Determine the [x, y] coordinate at the center of the cell enclosing the given text.  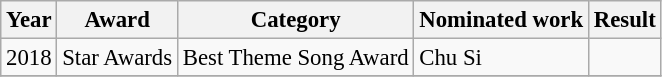
Category [296, 20]
Best Theme Song Award [296, 58]
2018 [29, 58]
Result [624, 20]
Award [118, 20]
Year [29, 20]
Star Awards [118, 58]
Chu Si [501, 58]
Nominated work [501, 20]
